Extract the (X, Y) coordinate from the center of the cell holding the provided text.  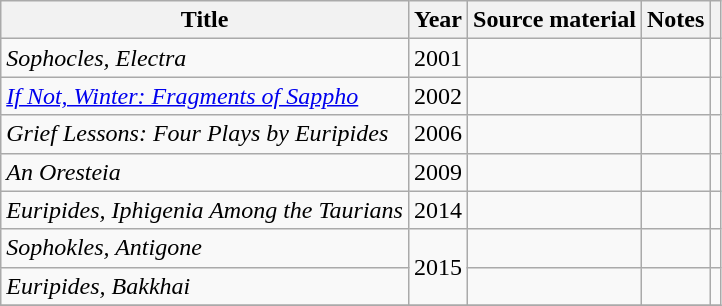
2001 (438, 58)
2014 (438, 210)
Year (438, 20)
An Oresteia (205, 172)
2002 (438, 96)
2006 (438, 134)
Source material (555, 20)
Title (205, 20)
Sophocles, Electra (205, 58)
Euripides, Bakkhai (205, 286)
Sophokles, Antigone (205, 248)
Notes (675, 20)
Grief Lessons: Four Plays by Euripides (205, 134)
If Not, Winter: Fragments of Sappho (205, 96)
Euripides, Iphigenia Among the Taurians (205, 210)
2015 (438, 267)
2009 (438, 172)
